Search for the cell housing the specified text and yield its [X, Y] center coordinate. 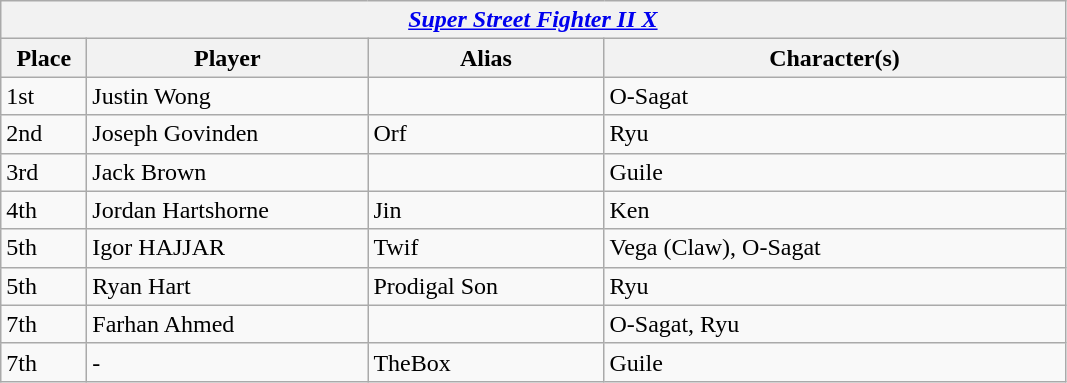
Prodigal Son [486, 286]
2nd [44, 134]
Vega (Claw), O-Sagat [834, 248]
O-Sagat [834, 96]
O-Sagat, Ryu [834, 324]
Twif [486, 248]
Jin [486, 210]
TheBox [486, 362]
Super Street Fighter II X [533, 20]
- [228, 362]
Orf [486, 134]
4th [44, 210]
Character(s) [834, 58]
1st [44, 96]
Justin Wong [228, 96]
Alias [486, 58]
Joseph Govinden [228, 134]
Ryan Hart [228, 286]
Igor HAJJAR [228, 248]
Place [44, 58]
Farhan Ahmed [228, 324]
Player [228, 58]
Jack Brown [228, 172]
Jordan Hartshorne [228, 210]
Ken [834, 210]
3rd [44, 172]
